Locate the cell with the specified text and output its (x, y) center coordinate. 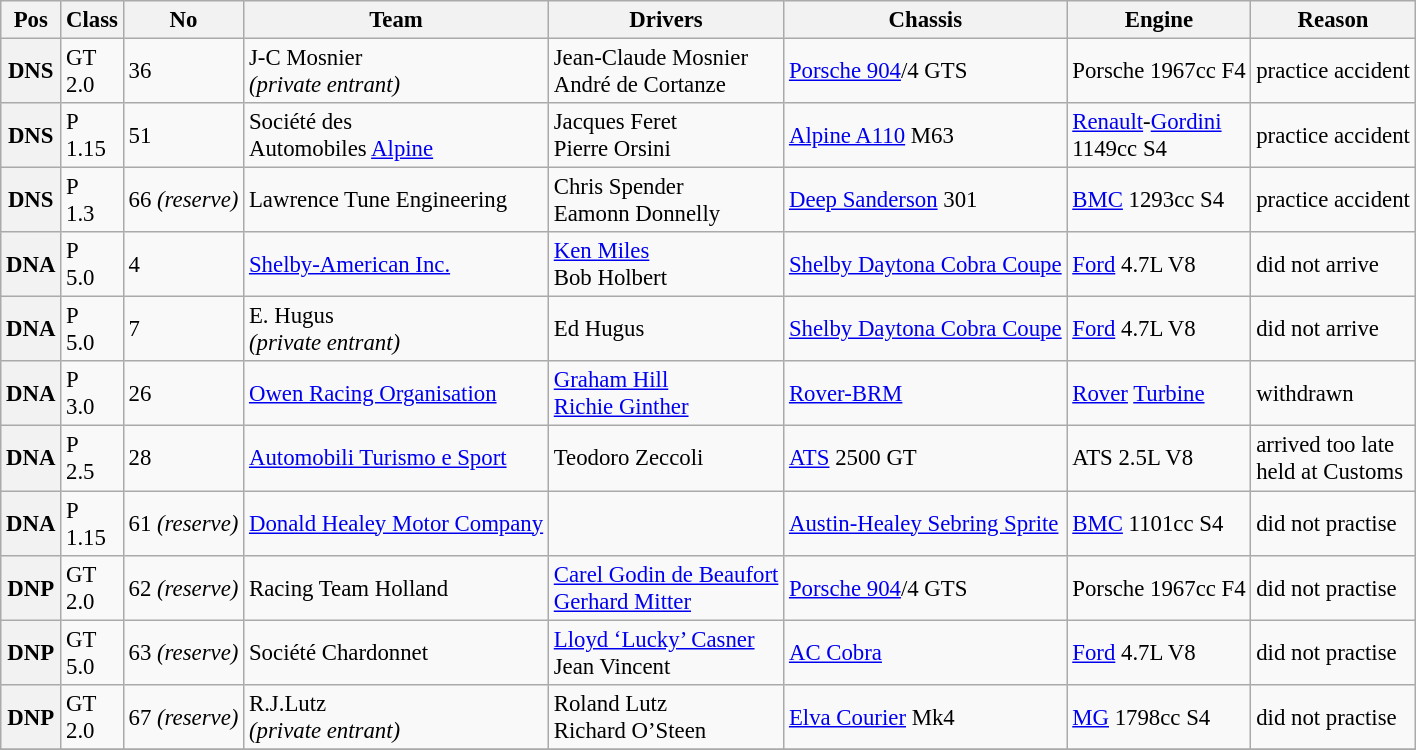
Reason (1333, 20)
Jean-Claude Mosnier André de Cortanze (666, 72)
Alpine A110 M63 (926, 136)
arrived too lateheld at Customs (1333, 458)
E. Hugus(private entrant) (396, 330)
Austin-Healey Sebring Sprite (926, 524)
66 (reserve) (183, 200)
P3.0 (92, 394)
Pos (31, 20)
BMC 1293cc S4 (1159, 200)
Teodoro Zeccoli (666, 458)
J-C Mosnier(private entrant) (396, 72)
Renault-Gordini1149cc S4 (1159, 136)
Ed Hugus (666, 330)
Donald Healey Motor Company (396, 524)
Elva Courier Mk4 (926, 716)
No (183, 20)
Rover-BRM (926, 394)
51 (183, 136)
36 (183, 72)
67 (reserve) (183, 716)
Société Chardonnet (396, 652)
P2.5 (92, 458)
Lloyd ‘Lucky’ Casner Jean Vincent (666, 652)
62 (reserve) (183, 588)
P1.3 (92, 200)
Shelby-American Inc. (396, 264)
Ken Miles Bob Holbert (666, 264)
Rover Turbine (1159, 394)
61 (reserve) (183, 524)
Class (92, 20)
26 (183, 394)
Engine (1159, 20)
7 (183, 330)
ATS 2500 GT (926, 458)
4 (183, 264)
Jacques Feret Pierre Orsini (666, 136)
BMC 1101cc S4 (1159, 524)
withdrawn (1333, 394)
Roland Lutz Richard O’Steen (666, 716)
Carel Godin de Beaufort Gerhard Mitter (666, 588)
R.J.Lutz(private entrant) (396, 716)
Racing Team Holland (396, 588)
28 (183, 458)
Automobili Turismo e Sport (396, 458)
Drivers (666, 20)
63 (reserve) (183, 652)
ATS 2.5L V8 (1159, 458)
Team (396, 20)
Deep Sanderson 301 (926, 200)
Owen Racing Organisation (396, 394)
Chris Spender Eamonn Donnelly (666, 200)
MG 1798cc S4 (1159, 716)
Graham Hill Richie Ginther (666, 394)
AC Cobra (926, 652)
Chassis (926, 20)
GT5.0 (92, 652)
Société desAutomobiles Alpine (396, 136)
Lawrence Tune Engineering (396, 200)
